For the text-containing cell, return its midpoint in [X, Y] coordinate format. 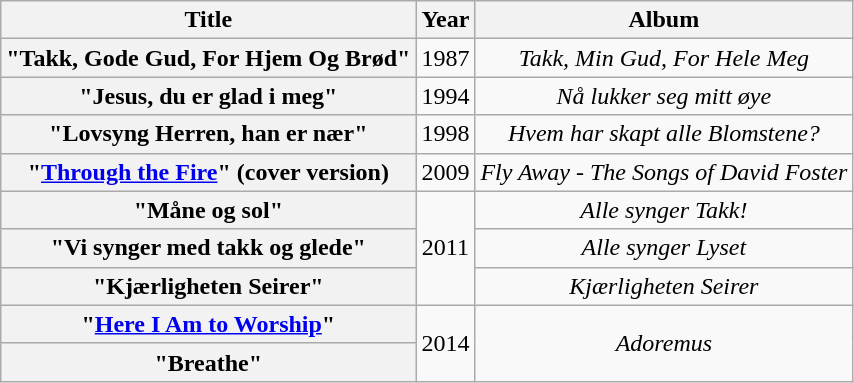
"Lovsyng Herren, han er nær" [208, 134]
"Kjærligheten Seirer" [208, 286]
"Breathe" [208, 362]
Adoremus [664, 343]
2014 [446, 343]
Year [446, 20]
1998 [446, 134]
"Jesus, du er glad i meg" [208, 96]
"Vi synger med takk og glede" [208, 248]
Kjærligheten Seirer [664, 286]
"Through the Fire" (cover version) [208, 172]
"Måne og sol" [208, 210]
Nå lukker seg mitt øye [664, 96]
Album [664, 20]
Title [208, 20]
Alle synger Takk! [664, 210]
2011 [446, 248]
1987 [446, 58]
Takk, Min Gud, For Hele Meg [664, 58]
"Here I Am to Worship" [208, 324]
"Takk, Gode Gud, For Hjem Og Brød" [208, 58]
1994 [446, 96]
Hvem har skapt alle Blomstene? [664, 134]
Fly Away - The Songs of David Foster [664, 172]
2009 [446, 172]
Alle synger Lyset [664, 248]
